For the text-containing cell, return its midpoint in (X, Y) coordinate format. 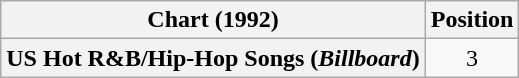
3 (472, 58)
Chart (1992) (213, 20)
US Hot R&B/Hip-Hop Songs (Billboard) (213, 58)
Position (472, 20)
